For the text-containing cell, return its midpoint in (X, Y) coordinate format. 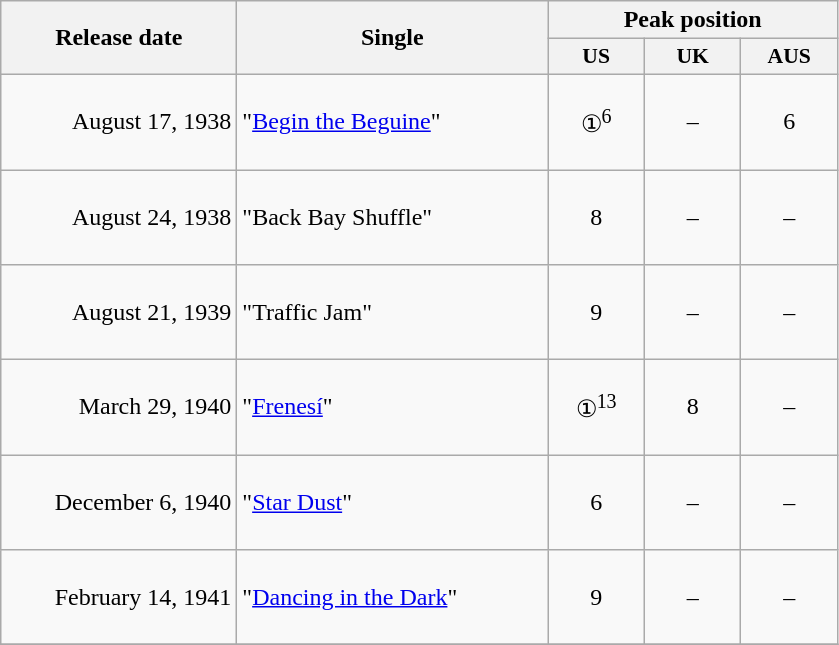
"Back Bay Shuffle" (392, 218)
①13 (596, 408)
①6 (596, 122)
US (596, 57)
"Begin the Beguine" (392, 122)
"Frenesí" (392, 408)
AUS (790, 57)
Release date (119, 38)
"Star Dust" (392, 502)
March 29, 1940 (119, 408)
August 24, 1938 (119, 218)
"Traffic Jam" (392, 312)
UK (692, 57)
February 14, 1941 (119, 598)
"Dancing in the Dark" (392, 598)
August 21, 1939 (119, 312)
December 6, 1940 (119, 502)
Single (392, 38)
August 17, 1938 (119, 122)
Peak position (693, 20)
